For the text-containing cell, return its midpoint in [X, Y] coordinate format. 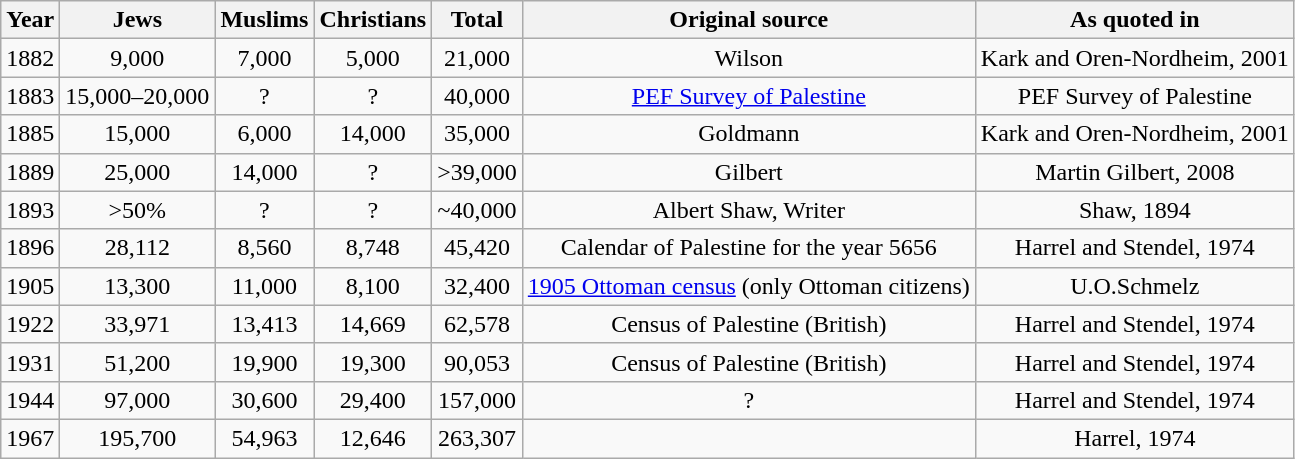
1883 [30, 96]
1931 [30, 362]
45,420 [478, 248]
33,971 [138, 324]
97,000 [138, 400]
9,000 [138, 58]
1905 Ottoman census (only Ottoman citizens) [748, 286]
Total [478, 20]
11,000 [264, 286]
~40,000 [478, 210]
Gilbert [748, 172]
54,963 [264, 438]
Martin Gilbert, 2008 [1134, 172]
Jews [138, 20]
7,000 [264, 58]
30,600 [264, 400]
As quoted in [1134, 20]
14,669 [373, 324]
32,400 [478, 286]
Albert Shaw, Writer [748, 210]
157,000 [478, 400]
1905 [30, 286]
8,748 [373, 248]
>50% [138, 210]
Wilson [748, 58]
90,053 [478, 362]
1922 [30, 324]
12,646 [373, 438]
13,413 [264, 324]
>39,000 [478, 172]
1893 [30, 210]
1889 [30, 172]
195,700 [138, 438]
U.O.Schmelz [1134, 286]
19,900 [264, 362]
5,000 [373, 58]
1967 [30, 438]
Year [30, 20]
1885 [30, 134]
21,000 [478, 58]
8,560 [264, 248]
15,000–20,000 [138, 96]
35,000 [478, 134]
40,000 [478, 96]
Original source [748, 20]
263,307 [478, 438]
15,000 [138, 134]
Shaw, 1894 [1134, 210]
Goldmann [748, 134]
1882 [30, 58]
51,200 [138, 362]
Calendar of Palestine for the year 5656 [748, 248]
62,578 [478, 324]
Muslims [264, 20]
8,100 [373, 286]
1896 [30, 248]
13,300 [138, 286]
19,300 [373, 362]
Christians [373, 20]
28,112 [138, 248]
6,000 [264, 134]
29,400 [373, 400]
Harrel, 1974 [1134, 438]
25,000 [138, 172]
1944 [30, 400]
